Search for the cell housing the specified text and yield its [X, Y] center coordinate. 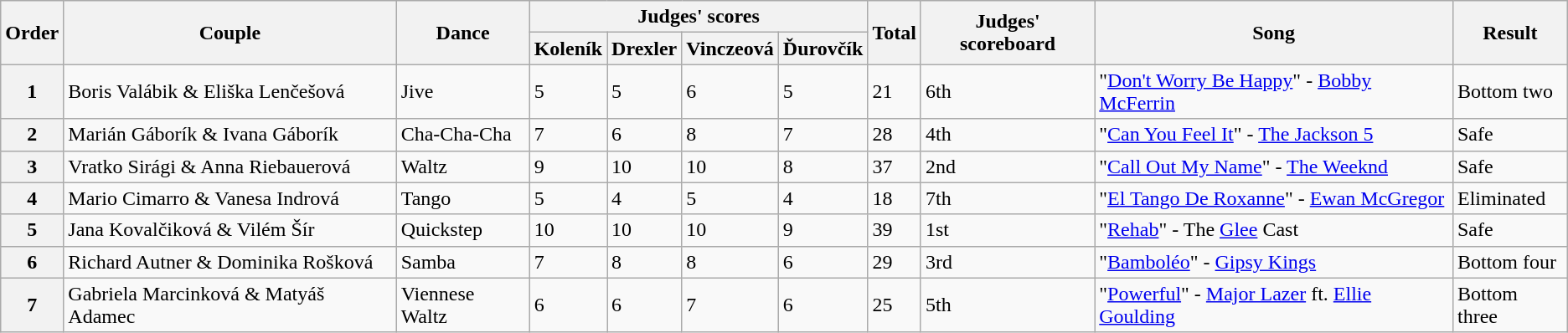
5th [1007, 305]
2 [32, 135]
Marián Gáborík & Ivana Gáborík [230, 135]
Eliminated [1509, 198]
"Powerful" - Major Lazer ft. Ellie Goulding [1274, 305]
3rd [1007, 262]
Boris Valábik & Eliška Lenčešová [230, 92]
Judges' scoreboard [1007, 33]
1 [32, 92]
Mario Cimarro & Vanesa Indrová [230, 198]
28 [895, 135]
Bottom three [1509, 305]
Cha-Cha-Cha [462, 135]
Quickstep [462, 230]
"Don't Worry Be Happy" - Bobby McFerrin [1274, 92]
Waltz [462, 166]
Jana Kovalčiková & Vilém Šír [230, 230]
Tango [462, 198]
25 [895, 305]
"Rehab" - The Glee Cast [1274, 230]
"Call Out My Name" - The Weeknd [1274, 166]
Result [1509, 33]
Koleník [568, 49]
Judges' scores [699, 17]
1st [1007, 230]
18 [895, 198]
3 [32, 166]
Bottom two [1509, 92]
7th [1007, 198]
Viennese Waltz [462, 305]
Total [895, 33]
6th [1007, 92]
"Can You Feel It" - The Jackson 5 [1274, 135]
Richard Autner & Dominika Rošková [230, 262]
Vratko Sirági & Anna Riebauerová [230, 166]
Order [32, 33]
Ďurovčík [823, 49]
Samba [462, 262]
2nd [1007, 166]
39 [895, 230]
Bottom four [1509, 262]
Song [1274, 33]
4th [1007, 135]
"El Tango De Roxanne" - Ewan McGregor [1274, 198]
Jive [462, 92]
Couple [230, 33]
29 [895, 262]
21 [895, 92]
Gabriela Marcinková & Matyáš Adamec [230, 305]
Drexler [645, 49]
37 [895, 166]
Vinczeová [730, 49]
Dance [462, 33]
"Bamboléo" - Gipsy Kings [1274, 262]
